Return the (x, y) coordinate for the center point of the cell that contains the specified text.  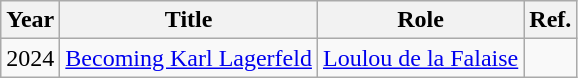
Becoming Karl Lagerfeld (189, 58)
Role (420, 20)
Title (189, 20)
Ref. (550, 20)
2024 (30, 58)
Year (30, 20)
Loulou de la Falaise (420, 58)
